For the text-containing cell, return its midpoint in (x, y) coordinate format. 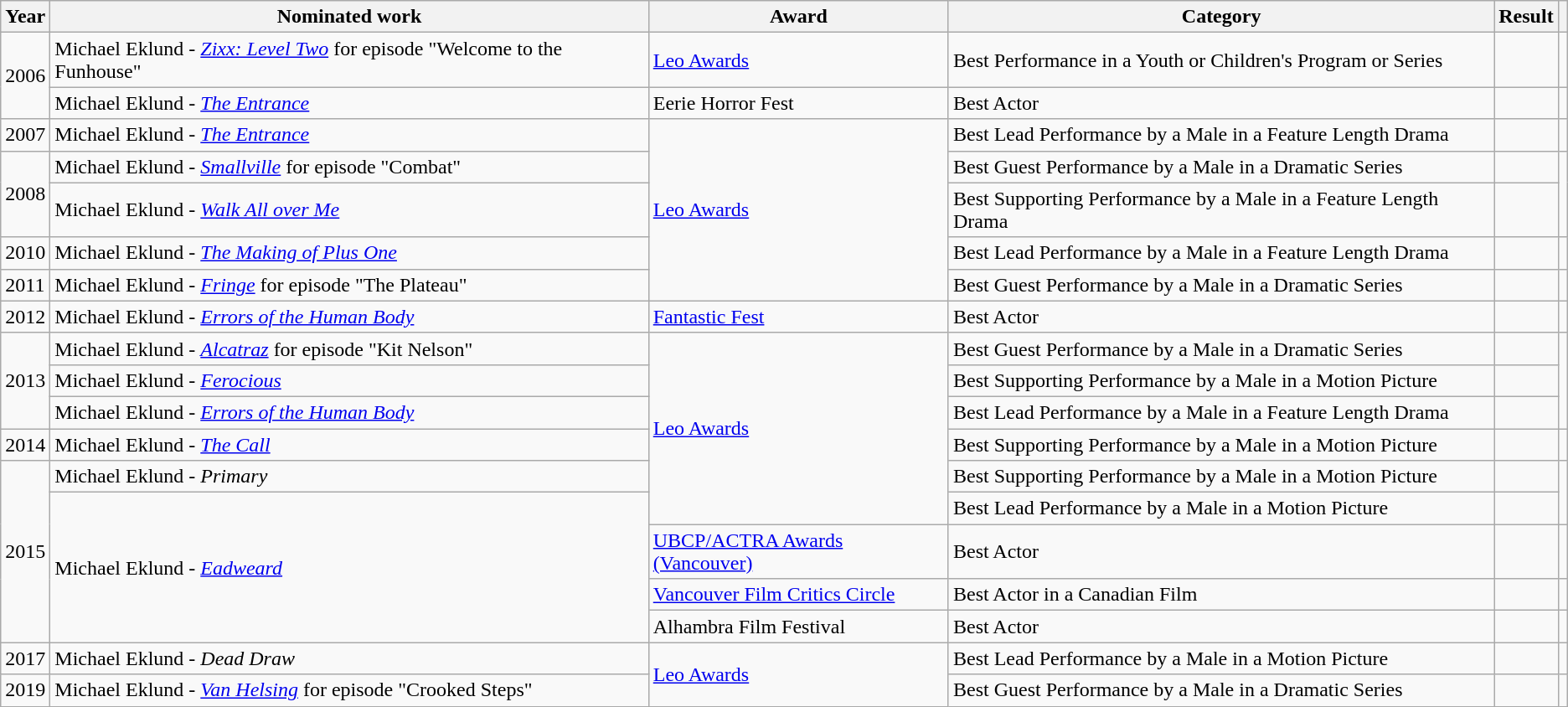
Award (798, 17)
Best Performance in a Youth or Children's Program or Series (1221, 60)
Michael Eklund - Zixx: Level Two for episode "Welcome to the Funhouse" (349, 60)
Alhambra Film Festival (798, 627)
2007 (25, 135)
Best Actor in a Canadian Film (1221, 595)
2006 (25, 75)
Michael Eklund - Van Helsing for episode "Crooked Steps" (349, 690)
Michael Eklund - The Making of Plus One (349, 253)
Nominated work (349, 17)
Michael Eklund - Eadweard (349, 568)
Michael Eklund - Smallville for episode "Combat" (349, 167)
Category (1221, 17)
Eerie Horror Fest (798, 103)
Michael Eklund - Dead Draw (349, 658)
2019 (25, 690)
Result (1526, 17)
2012 (25, 317)
2013 (25, 380)
Michael Eklund - Alcatraz for episode "Kit Nelson" (349, 348)
Michael Eklund - The Call (349, 445)
2011 (25, 285)
2010 (25, 253)
Michael Eklund - Walk All over Me (349, 209)
Fantastic Fest (798, 317)
2008 (25, 194)
UBCP/ACTRA Awards (Vancouver) (798, 551)
Michael Eklund - Fringe for episode "The Plateau" (349, 285)
2017 (25, 658)
Michael Eklund - Ferocious (349, 380)
Michael Eklund - Primary (349, 477)
Year (25, 17)
2015 (25, 551)
Vancouver Film Critics Circle (798, 595)
Best Supporting Performance by a Male in a Feature Length Drama (1221, 209)
2014 (25, 445)
